Find where the given text appears and provide that cell's center as (X, Y) coordinate. 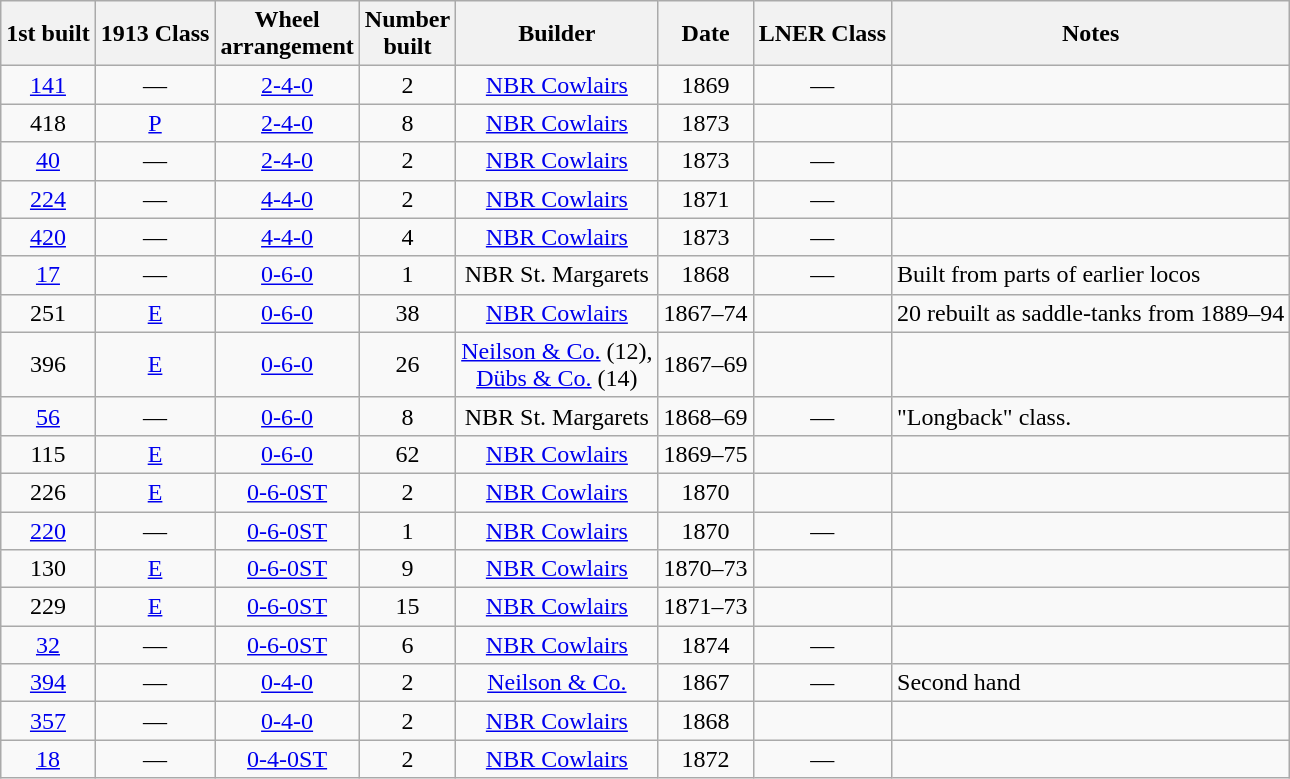
Date (706, 34)
1872 (706, 759)
P (155, 123)
Numberbuilt (407, 34)
56 (48, 416)
Wheelarrangement (287, 34)
20 rebuilt as saddle-tanks from 1889–94 (1091, 313)
1913 Class (155, 34)
1st built (48, 34)
130 (48, 569)
357 (48, 721)
Neilson & Co. (12),Dübs & Co. (14) (557, 364)
38 (407, 313)
40 (48, 161)
18 (48, 759)
26 (407, 364)
9 (407, 569)
1869 (706, 85)
32 (48, 645)
Neilson & Co. (557, 683)
420 (48, 237)
418 (48, 123)
Second hand (1091, 683)
251 (48, 313)
1869–75 (706, 454)
229 (48, 607)
4 (407, 237)
226 (48, 492)
6 (407, 645)
62 (407, 454)
1871–73 (706, 607)
1874 (706, 645)
1868–69 (706, 416)
Built from parts of earlier locos (1091, 275)
141 (48, 85)
"Longback" class. (1091, 416)
Builder (557, 34)
394 (48, 683)
1867–74 (706, 313)
Notes (1091, 34)
1870–73 (706, 569)
17 (48, 275)
396 (48, 364)
LNER Class (822, 34)
115 (48, 454)
1867–69 (706, 364)
1867 (706, 683)
224 (48, 199)
220 (48, 531)
15 (407, 607)
1871 (706, 199)
0-4-0ST (287, 759)
